Output the [x, y] coordinate of the center of the cell containing the given text.  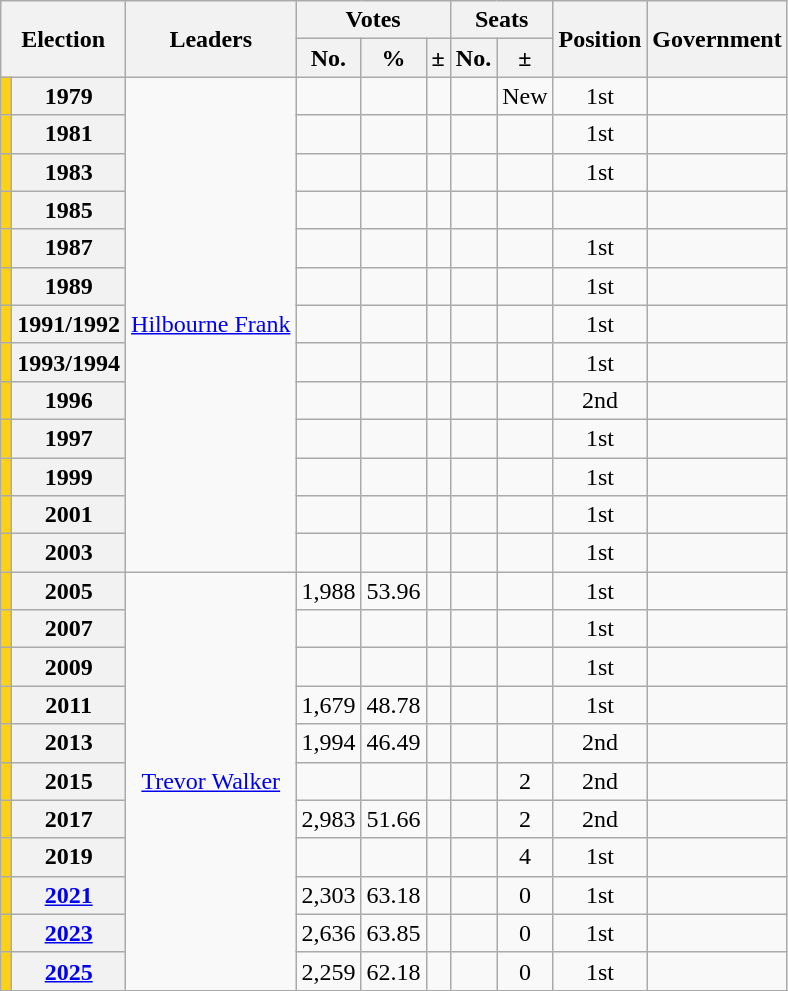
1979 [69, 96]
2019 [69, 857]
1987 [69, 248]
4 [525, 857]
1989 [69, 286]
46.49 [394, 743]
2017 [69, 819]
2007 [69, 629]
1991/1992 [69, 324]
% [394, 58]
2011 [69, 705]
2005 [69, 591]
2,303 [328, 895]
Election [64, 39]
Trevor Walker [211, 782]
Government [717, 39]
Votes [373, 20]
2001 [69, 515]
48.78 [394, 705]
63.18 [394, 895]
1996 [69, 400]
2015 [69, 781]
2,259 [328, 971]
1,679 [328, 705]
51.66 [394, 819]
1983 [69, 172]
1993/1994 [69, 362]
1,994 [328, 743]
53.96 [394, 591]
Position [600, 39]
2021 [69, 895]
1985 [69, 210]
2009 [69, 667]
1999 [69, 477]
63.85 [394, 933]
1981 [69, 134]
2003 [69, 553]
2,983 [328, 819]
Hilbourne Frank [211, 324]
1997 [69, 438]
Leaders [211, 39]
Seats [502, 20]
2025 [69, 971]
2013 [69, 743]
2023 [69, 933]
2,636 [328, 933]
New [525, 96]
1,988 [328, 591]
62.18 [394, 971]
